Extract the (x, y) coordinate from the center of the cell holding the provided text.  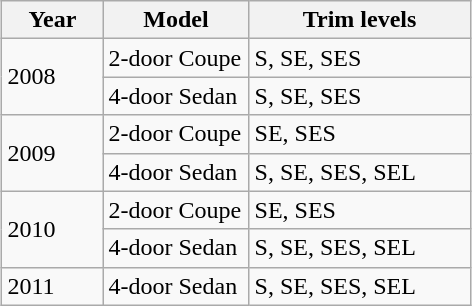
2008 (52, 77)
Year (52, 20)
2011 (52, 286)
Model (176, 20)
Trim levels (360, 20)
2009 (52, 153)
2010 (52, 229)
